Detect which cell encompasses the target text, then output its [X, Y] center coordinate. 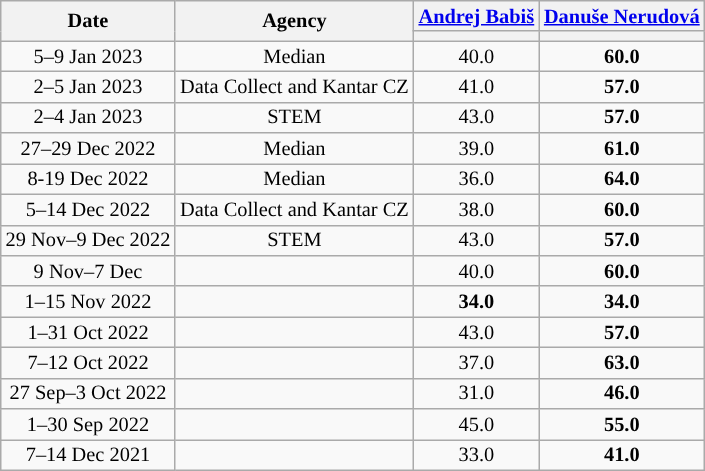
45.0 [476, 424]
55.0 [622, 424]
27–29 Dec 2022 [88, 148]
33.0 [476, 454]
63.0 [622, 362]
Andrej Babiš [476, 16]
1–31 Oct 2022 [88, 332]
27 Sep–3 Oct 2022 [88, 394]
37.0 [476, 362]
2–5 Jan 2023 [88, 86]
7–14 Dec 2021 [88, 454]
2–4 Jan 2023 [88, 118]
Agency [294, 20]
Danuše Nerudová [622, 16]
31.0 [476, 394]
61.0 [622, 148]
9 Nov–7 Dec [88, 270]
64.0 [622, 178]
46.0 [622, 394]
29 Nov–9 Dec 2022 [88, 240]
36.0 [476, 178]
1–15 Nov 2022 [88, 302]
5–9 Jan 2023 [88, 56]
1–30 Sep 2022 [88, 424]
5–14 Dec 2022 [88, 210]
8-19 Dec 2022 [88, 178]
7–12 Oct 2022 [88, 362]
39.0 [476, 148]
38.0 [476, 210]
Date [88, 20]
